Pinpoint the cell where the given text exists, returning its (X, Y) midpoint coordinate. 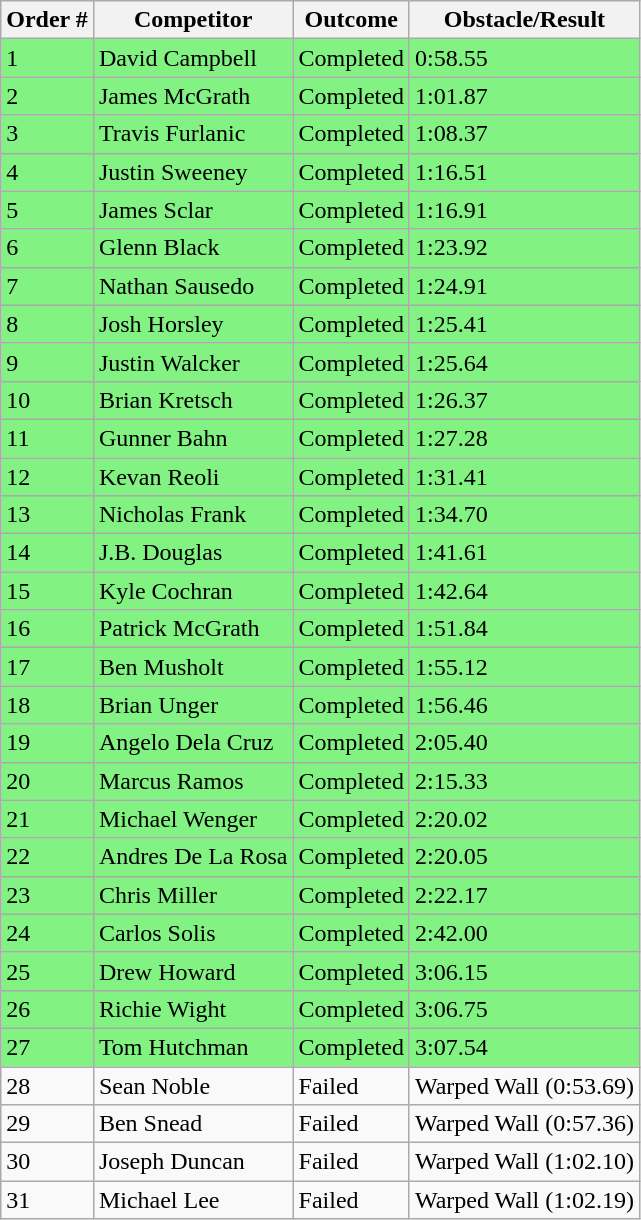
6 (48, 248)
Competitor (193, 20)
Josh Horsley (193, 324)
2:20.05 (524, 857)
1:41.61 (524, 553)
8 (48, 324)
Angelo Dela Cruz (193, 743)
1:42.64 (524, 591)
16 (48, 629)
Justin Sweeney (193, 172)
1:51.84 (524, 629)
21 (48, 819)
Chris Miller (193, 895)
Brian Kretsch (193, 400)
2:22.17 (524, 895)
Joseph Duncan (193, 1162)
15 (48, 591)
Marcus Ramos (193, 781)
19 (48, 743)
26 (48, 1009)
Obstacle/Result (524, 20)
1:16.91 (524, 210)
7 (48, 286)
1 (48, 58)
1:31.41 (524, 477)
Warped Wall (1:02.19) (524, 1200)
13 (48, 515)
James McGrath (193, 96)
Ben Snead (193, 1124)
4 (48, 172)
12 (48, 477)
Michael Lee (193, 1200)
27 (48, 1047)
James Sclar (193, 210)
Kyle Cochran (193, 591)
Michael Wenger (193, 819)
Glenn Black (193, 248)
Warped Wall (1:02.10) (524, 1162)
24 (48, 933)
1:25.64 (524, 362)
29 (48, 1124)
Nathan Sausedo (193, 286)
Sean Noble (193, 1085)
1:56.46 (524, 705)
20 (48, 781)
1:16.51 (524, 172)
17 (48, 667)
Carlos Solis (193, 933)
Travis Furlanic (193, 134)
1:25.41 (524, 324)
J.B. Douglas (193, 553)
18 (48, 705)
2 (48, 96)
1:34.70 (524, 515)
31 (48, 1200)
1:24.91 (524, 286)
Tom Hutchman (193, 1047)
Warped Wall (0:53.69) (524, 1085)
Richie Wight (193, 1009)
3:07.54 (524, 1047)
1:01.87 (524, 96)
Brian Unger (193, 705)
0:58.55 (524, 58)
Gunner Bahn (193, 438)
30 (48, 1162)
David Campbell (193, 58)
Justin Walcker (193, 362)
Drew Howard (193, 971)
9 (48, 362)
1:26.37 (524, 400)
2:20.02 (524, 819)
1:23.92 (524, 248)
11 (48, 438)
28 (48, 1085)
Andres De La Rosa (193, 857)
Patrick McGrath (193, 629)
3:06.75 (524, 1009)
2:05.40 (524, 743)
Kevan Reoli (193, 477)
1:27.28 (524, 438)
2:15.33 (524, 781)
Nicholas Frank (193, 515)
3:06.15 (524, 971)
Ben Musholt (193, 667)
3 (48, 134)
1:55.12 (524, 667)
25 (48, 971)
2:42.00 (524, 933)
Warped Wall (0:57.36) (524, 1124)
23 (48, 895)
10 (48, 400)
5 (48, 210)
Order # (48, 20)
14 (48, 553)
1:08.37 (524, 134)
Outcome (351, 20)
22 (48, 857)
